Output the [x, y] coordinate of the center of the cell containing the given text.  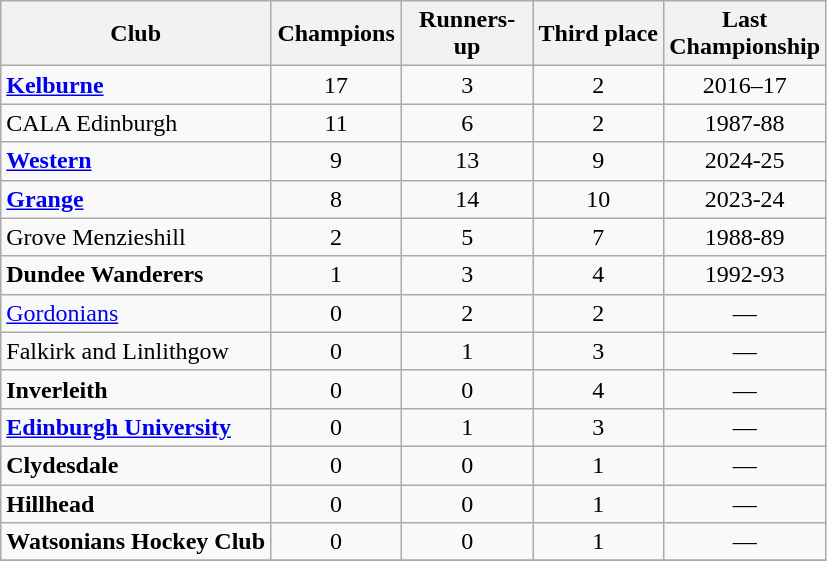
2024-25 [745, 161]
6 [468, 123]
Gordonians [136, 313]
Champions [336, 34]
Grove Menzieshill [136, 237]
Western [136, 161]
11 [336, 123]
1988-89 [745, 237]
8 [336, 199]
Inverleith [136, 389]
5 [468, 237]
1987-88 [745, 123]
Falkirk and Linlithgow [136, 351]
Dundee Wanderers [136, 275]
14 [468, 199]
17 [336, 85]
Edinburgh University [136, 427]
Grange [136, 199]
Kelburne [136, 85]
13 [468, 161]
Club [136, 34]
Last Championship [745, 34]
2023-24 [745, 199]
Clydesdale [136, 465]
Third place [598, 34]
2016–17 [745, 85]
10 [598, 199]
1992-93 [745, 275]
Watsonians Hockey Club [136, 542]
Runners-up [468, 34]
CALA Edinburgh [136, 123]
Hillhead [136, 503]
7 [598, 237]
